Capture the cell that displays the provided text and extract its (X, Y) central coordinate. 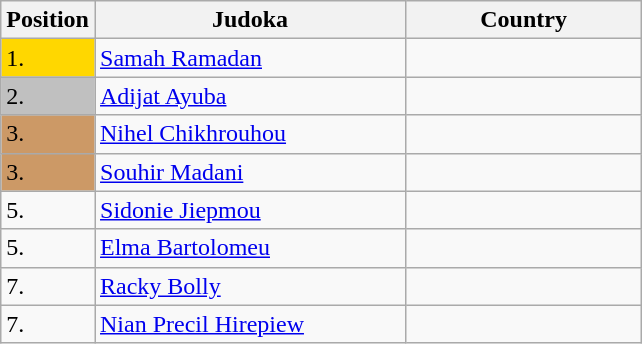
Country (524, 20)
Elma Bartolomeu (250, 248)
Nian Precil Hirepiew (250, 324)
Judoka (250, 20)
Nihel Chikhrouhou (250, 134)
Sidonie Jiepmou (250, 210)
1. (48, 58)
Racky Bolly (250, 286)
2. (48, 96)
Souhir Madani (250, 172)
Adijat Ayuba (250, 96)
Position (48, 20)
Samah Ramadan (250, 58)
